Extract the (x, y) coordinate from the center of the cell holding the provided text.  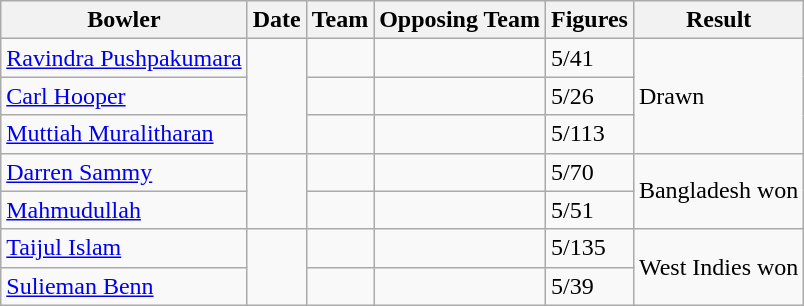
Team (340, 20)
Figures (589, 20)
5/26 (589, 96)
Darren Sammy (124, 172)
Bowler (124, 20)
Muttiah Muralitharan (124, 134)
Date (276, 20)
Carl Hooper (124, 96)
5/135 (589, 248)
5/39 (589, 286)
5/41 (589, 58)
5/51 (589, 210)
Ravindra Pushpakumara (124, 58)
Taijul Islam (124, 248)
Drawn (718, 96)
5/70 (589, 172)
5/113 (589, 134)
Result (718, 20)
Bangladesh won (718, 191)
Sulieman Benn (124, 286)
West Indies won (718, 267)
Opposing Team (460, 20)
Mahmudullah (124, 210)
